Return [X, Y] of the center of cell containing provided text 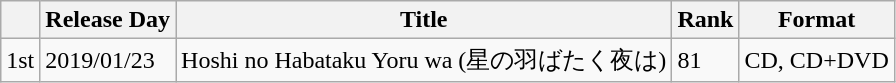
2019/01/23 [108, 60]
CD, CD+DVD [816, 60]
Hoshi no Habataku Yoru wa (星の羽ばたく夜は) [424, 60]
Title [424, 20]
81 [706, 60]
Rank [706, 20]
Format [816, 20]
1st [20, 60]
Release Day [108, 20]
